Detect which cell encompasses the target text, then output its [X, Y] center coordinate. 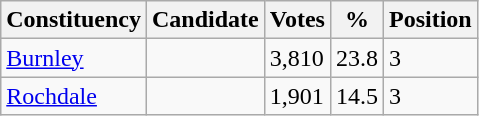
23.8 [356, 58]
Votes [297, 20]
Constituency [74, 20]
14.5 [356, 96]
Candidate [205, 20]
Burnley [74, 58]
3,810 [297, 58]
Rochdale [74, 96]
Position [430, 20]
% [356, 20]
1,901 [297, 96]
